Return [X, Y] of the center of cell containing provided text 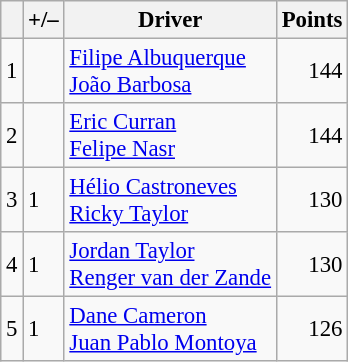
Jordan Taylor Renger van der Zande [170, 264]
Points [312, 20]
+/– [44, 20]
Filipe Albuquerque João Barbosa [170, 72]
Eric Curran Felipe Nasr [170, 136]
126 [312, 330]
2 [12, 136]
Dane Cameron Juan Pablo Montoya [170, 330]
3 [12, 200]
5 [12, 330]
Hélio Castroneves Ricky Taylor [170, 200]
4 [12, 264]
Driver [170, 20]
